Search for the cell housing the specified text and yield its [X, Y] center coordinate. 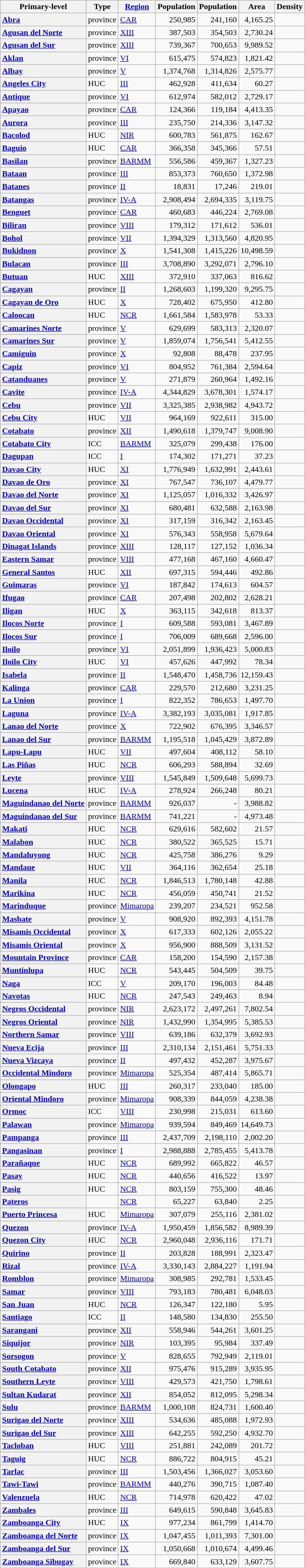
Cagayan [43, 289]
Ilocos Sur [43, 636]
1,458,736 [218, 675]
124,366 [177, 109]
7,301.00 [257, 1536]
1,856,582 [218, 1227]
3,988.82 [257, 803]
278,924 [177, 791]
9,008.90 [257, 431]
5,385.53 [257, 1022]
558,946 [177, 1330]
2,497,261 [218, 1009]
5,865.71 [257, 1073]
3,872.89 [257, 739]
15.71 [257, 842]
21.52 [257, 893]
9,989.52 [257, 45]
450,741 [218, 893]
574,823 [218, 58]
255,116 [218, 1215]
Bohol [43, 238]
588,894 [218, 765]
Bacolod [43, 135]
La Union [43, 700]
Density [289, 7]
372,910 [177, 276]
1,366,027 [218, 1471]
134,830 [218, 1317]
Area [257, 7]
Palawan [43, 1124]
8.94 [257, 996]
408,112 [218, 752]
Cotabato City [43, 444]
174,302 [177, 456]
187,842 [177, 585]
416,522 [218, 1176]
316,342 [218, 521]
1,199,320 [218, 289]
3,053.60 [257, 1471]
Malabon [43, 842]
780,481 [218, 1292]
582,602 [218, 829]
53.33 [257, 315]
939,594 [177, 1124]
4,660.47 [257, 559]
158,200 [177, 957]
964,169 [177, 418]
80.21 [257, 791]
760,650 [218, 174]
10,498.59 [257, 251]
2,320.07 [257, 328]
1,195,518 [177, 739]
2,785,455 [218, 1150]
154,590 [218, 957]
1,268,603 [177, 289]
Maguindanao del Sur [43, 816]
714,978 [177, 1497]
2.25 [257, 1202]
18,831 [177, 187]
Kalinga [43, 688]
171,612 [218, 225]
San Juan [43, 1304]
Pasay [43, 1176]
429,573 [177, 1381]
728,402 [177, 302]
1,414.70 [257, 1523]
Cebu City [43, 418]
6,048.03 [257, 1292]
1,846,513 [177, 880]
233,040 [218, 1086]
366,358 [177, 148]
975,476 [177, 1368]
2,628.21 [257, 598]
Camiguin [43, 353]
Sultan Kudarat [43, 1394]
9.29 [257, 855]
977,234 [177, 1523]
Occidental Mindoro [43, 1073]
3,601.25 [257, 1330]
12,159.43 [257, 675]
2,051,899 [177, 649]
315.00 [257, 418]
2,730.24 [257, 32]
497,432 [177, 1060]
2,323.47 [257, 1253]
203,828 [177, 1253]
176.00 [257, 444]
2,988,888 [177, 1150]
5,298.34 [257, 1394]
1,600.40 [257, 1407]
266,248 [218, 791]
Agusan del Norte [43, 32]
632,379 [218, 1035]
Zambales [43, 1510]
3,035,081 [218, 713]
1,917.85 [257, 713]
1,509,648 [218, 777]
Olongapo [43, 1086]
Batanes [43, 187]
593,081 [218, 623]
854,052 [177, 1394]
Biliran [43, 225]
260,964 [218, 379]
411,634 [218, 84]
Eastern Samar [43, 559]
Marinduque [43, 906]
3,325,385 [177, 405]
3,231.25 [257, 688]
639,186 [177, 1035]
3,119.75 [257, 200]
534,636 [177, 1420]
Lapu-Lapu [43, 752]
680,481 [177, 508]
South Cotabato [43, 1368]
Aklan [43, 58]
Camarines Norte [43, 328]
633,129 [218, 1561]
57.51 [257, 148]
804,952 [177, 366]
462,928 [177, 84]
45.21 [257, 1459]
629,699 [177, 328]
3,346.57 [257, 726]
Ifugao [43, 598]
Bulacan [43, 264]
Nueva Vizcaya [43, 1060]
5,751.33 [257, 1047]
292,781 [218, 1279]
3,131.52 [257, 945]
390,715 [218, 1484]
4,413.35 [257, 109]
1,045,429 [218, 739]
242,089 [218, 1446]
235,750 [177, 122]
908,339 [177, 1099]
247,543 [177, 996]
Southern Leyte [43, 1381]
1,047,455 [177, 1536]
260,317 [177, 1086]
440,276 [177, 1484]
Quezon [43, 1227]
1,972.93 [257, 1420]
103,395 [177, 1343]
908,920 [177, 919]
1,936,423 [218, 649]
General Santos [43, 572]
3,426.97 [257, 495]
1,087.40 [257, 1484]
Basilan [43, 161]
234,521 [218, 906]
345,366 [218, 148]
307,079 [177, 1215]
Ilocos Norte [43, 623]
412.80 [257, 302]
Pangasinan [43, 1150]
697,315 [177, 572]
Lanao del Norte [43, 726]
2,960,048 [177, 1240]
201.72 [257, 1446]
675,950 [218, 302]
Naga [43, 983]
440,656 [177, 1176]
767,547 [177, 482]
126,347 [177, 1304]
Antique [43, 97]
3,975.67 [257, 1060]
Marikina [43, 893]
4,165.25 [257, 20]
2,694,335 [218, 200]
Mountain Province [43, 957]
2,198,110 [218, 1137]
525,354 [177, 1073]
215,031 [218, 1112]
1,191.94 [257, 1266]
2,055.22 [257, 932]
196,003 [218, 983]
Quezon City [43, 1240]
4,479.77 [257, 482]
3,645.83 [257, 1510]
1,314,826 [218, 71]
1,327.23 [257, 161]
1,541,308 [177, 251]
7,802.54 [257, 1009]
2,443.61 [257, 469]
Santiago [43, 1317]
669,840 [177, 1561]
3,330,143 [177, 1266]
Iligan [43, 611]
892,393 [218, 919]
1,756,541 [218, 341]
207,498 [177, 598]
229,570 [177, 688]
741,221 [177, 816]
665,822 [218, 1163]
1,574.17 [257, 392]
3,382,193 [177, 713]
25.18 [257, 868]
37.23 [257, 456]
364,116 [177, 868]
1,036.34 [257, 546]
239,207 [177, 906]
Sarangani [43, 1330]
Northern Samar [43, 1035]
594,446 [218, 572]
Romblon [43, 1279]
1,010,674 [218, 1548]
1,415,226 [218, 251]
632,588 [218, 508]
386,276 [218, 855]
174,613 [218, 585]
1,372.98 [257, 174]
Surigao del Norte [43, 1420]
487,414 [218, 1073]
47.02 [257, 1497]
1,548,470 [177, 675]
Angeles City [43, 84]
2,936,116 [218, 1240]
46.57 [257, 1163]
4,973.48 [257, 816]
736,107 [218, 482]
Zamboanga Sibugay [43, 1561]
722,902 [177, 726]
1,432,990 [177, 1022]
65,227 [177, 1202]
558,958 [218, 533]
886,722 [177, 1459]
Sulu [43, 1407]
Abra [43, 20]
5,679.64 [257, 533]
365,525 [218, 842]
3,292,071 [218, 264]
Oriental Mindoro [43, 1099]
Cebu [43, 405]
812,095 [218, 1394]
342,618 [218, 611]
202,802 [218, 598]
1,379,747 [218, 431]
477,168 [177, 559]
1,821.42 [257, 58]
Siquijor [43, 1343]
162.67 [257, 135]
861,799 [218, 1523]
2,310,134 [177, 1047]
Puerto Princesa [43, 1215]
237.95 [257, 353]
844,059 [218, 1099]
92,808 [177, 353]
Benguet [43, 212]
1,798.61 [257, 1381]
761,384 [218, 366]
1,490,618 [177, 431]
467,160 [218, 559]
148,580 [177, 1317]
1,374,768 [177, 71]
Guimaras [43, 585]
1,661,584 [177, 315]
271,879 [177, 379]
128,117 [177, 546]
5,412.55 [257, 341]
604.57 [257, 585]
689,992 [177, 1163]
Region [137, 7]
615,475 [177, 58]
Mandaue [43, 868]
3,467.89 [257, 623]
544,261 [218, 1330]
1,780,148 [218, 880]
362,654 [218, 868]
Parañaque [43, 1163]
4,151.78 [257, 919]
602,126 [218, 932]
Rizal [43, 1266]
Davao Oriental [43, 533]
1,503,456 [177, 1471]
95,984 [218, 1343]
255.50 [257, 1317]
1,394,329 [177, 238]
Camarines Sur [43, 341]
Davao de Oro [43, 482]
171.71 [257, 1240]
606,293 [177, 765]
2,796.10 [257, 264]
3,708,890 [177, 264]
88,478 [218, 353]
127,152 [218, 546]
492.86 [257, 572]
Pasig [43, 1189]
583,313 [218, 328]
592,250 [218, 1433]
3,147.32 [257, 122]
849,469 [218, 1124]
179,312 [177, 225]
5,699.73 [257, 777]
308,985 [177, 1279]
915,289 [218, 1368]
14,649.73 [257, 1124]
1,125,057 [177, 495]
822,352 [177, 700]
325,079 [177, 444]
452,287 [218, 1060]
676,395 [218, 726]
2,938,982 [218, 405]
42.88 [257, 880]
2,119.01 [257, 1356]
792,949 [218, 1356]
561,875 [218, 135]
230,998 [177, 1112]
2,594.64 [257, 366]
2,002.20 [257, 1137]
1,492.16 [257, 379]
63,840 [218, 1202]
2,884,227 [218, 1266]
543,445 [177, 970]
3,692.93 [257, 1035]
Misamis Occidental [43, 932]
2,157.38 [257, 957]
387,503 [177, 32]
689,668 [218, 636]
17,246 [218, 187]
Negros Occidental [43, 1009]
Zamboanga del Norte [43, 1536]
2,163.98 [257, 508]
Ormoc [43, 1112]
459,367 [218, 161]
249,463 [218, 996]
Tarlac [43, 1471]
3,678,301 [218, 392]
582,012 [218, 97]
613.60 [257, 1112]
2,163.45 [257, 521]
612,974 [177, 97]
Davao del Sur [43, 508]
853,373 [177, 174]
Tacloban [43, 1446]
Masbate [43, 919]
39.75 [257, 970]
793,183 [177, 1292]
48.46 [257, 1189]
Davao City [43, 469]
2,596.00 [257, 636]
337.49 [257, 1343]
78.34 [257, 662]
803,159 [177, 1189]
Laguna [43, 713]
185.00 [257, 1086]
2,769.08 [257, 212]
Iloilo [43, 649]
Valenzuela [43, 1497]
Capiz [43, 366]
816.62 [257, 276]
1,313,560 [218, 238]
363,115 [177, 611]
Maguindanao del Norte [43, 803]
Negros Oriental [43, 1022]
447,992 [218, 662]
32.69 [257, 765]
609,588 [177, 623]
Pampanga [43, 1137]
456,059 [177, 893]
Dinagat Islands [43, 546]
Dagupan [43, 456]
Butuan [43, 276]
2,908,494 [177, 200]
Davao del Norte [43, 495]
380,522 [177, 842]
Baguio [43, 148]
536.01 [257, 225]
922,611 [218, 418]
2,729.17 [257, 97]
Pateros [43, 1202]
241,160 [218, 20]
4,932.70 [257, 1433]
4,499.46 [257, 1548]
649,615 [177, 1510]
1,000,108 [177, 1407]
1,950,459 [177, 1227]
Davao Occidental [43, 521]
Sorsogon [43, 1356]
Samar [43, 1292]
Cagayan de Oro [43, 302]
576,343 [177, 533]
2,575.77 [257, 71]
642,255 [177, 1433]
504,509 [218, 970]
1,632,991 [218, 469]
1,497.70 [257, 700]
590,848 [218, 1510]
Type [102, 7]
5,413.78 [257, 1150]
Quirino [43, 1253]
Navotas [43, 996]
446,224 [218, 212]
58.10 [257, 752]
Manila [43, 880]
804,915 [218, 1459]
250,985 [177, 20]
956,900 [177, 945]
Isabela [43, 675]
1,533.45 [257, 1279]
739,367 [177, 45]
Las Piñas [43, 765]
Batangas [43, 200]
425,758 [177, 855]
Agusan del Sur [43, 45]
Tawi-Tawi [43, 1484]
1,859,074 [177, 341]
1,016,332 [218, 495]
8,989.39 [257, 1227]
828,655 [177, 1356]
1,776,949 [177, 469]
Cotabato [43, 431]
755,300 [218, 1189]
2,381.02 [257, 1215]
1,011,393 [218, 1536]
317,159 [177, 521]
497,604 [177, 752]
Nueva Ecija [43, 1047]
Catanduanes [43, 379]
1,354,995 [218, 1022]
460,683 [177, 212]
171,271 [218, 456]
5.95 [257, 1304]
337,063 [218, 276]
Lanao del Sur [43, 739]
1,545,849 [177, 777]
Caloocan [43, 315]
Aurora [43, 122]
786,653 [218, 700]
Mandaluyong [43, 855]
4,238.38 [257, 1099]
212,680 [218, 688]
251,881 [177, 1446]
700,653 [218, 45]
706,009 [177, 636]
Taguig [43, 1459]
620,422 [218, 1497]
Muntinlupa [43, 970]
Zamboanga City [43, 1523]
Makati [43, 829]
188,991 [218, 1253]
Cavite [43, 392]
3,607.75 [257, 1561]
1,583,978 [218, 315]
Apayao [43, 109]
Bataan [43, 174]
2,623,172 [177, 1009]
629,616 [177, 829]
Surigao del Sur [43, 1433]
Misamis Oriental [43, 945]
952.58 [257, 906]
209,170 [177, 983]
617,333 [177, 932]
600,783 [177, 135]
4,943.72 [257, 405]
813.37 [257, 611]
Iloilo City [43, 662]
824,731 [218, 1407]
2,151,461 [218, 1047]
457,626 [177, 662]
Albay [43, 71]
60.27 [257, 84]
926,037 [177, 803]
556,586 [177, 161]
4,820.95 [257, 238]
1,050,668 [177, 1548]
421,750 [218, 1381]
354,503 [218, 32]
122,180 [218, 1304]
Zamboanga del Sur [43, 1548]
888,509 [218, 945]
5,000.83 [257, 649]
2,437,709 [177, 1137]
119,184 [218, 109]
485,088 [218, 1420]
299,438 [218, 444]
4,344,829 [177, 392]
3,935.95 [257, 1368]
Lucena [43, 791]
Leyte [43, 777]
Primary-level [43, 7]
21.57 [257, 829]
Bukidnon [43, 251]
214,336 [218, 122]
84.48 [257, 983]
9,295.75 [257, 289]
219.01 [257, 187]
13.97 [257, 1176]
